Return the (X, Y) coordinate for the center point of the cell that contains the specified text.  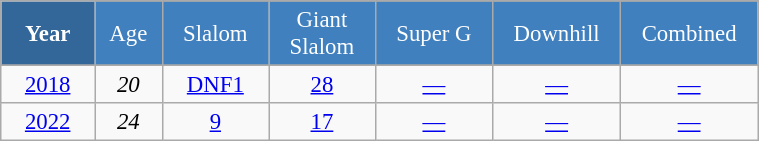
DNF1 (216, 85)
Super G (434, 34)
Downhill (557, 34)
Year (48, 34)
2018 (48, 85)
20 (128, 85)
Combined (690, 34)
Slalom (216, 34)
17 (322, 122)
9 (216, 122)
GiantSlalom (322, 34)
2022 (48, 122)
28 (322, 85)
24 (128, 122)
Age (128, 34)
